Search for the cell housing the specified text and yield its (x, y) center coordinate. 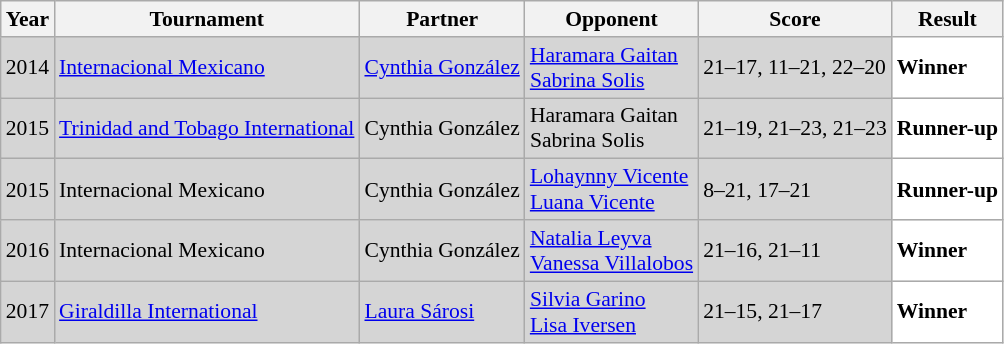
2017 (28, 312)
Year (28, 19)
Partner (442, 19)
2014 (28, 68)
21–16, 21–11 (795, 250)
Laura Sárosi (442, 312)
2016 (28, 250)
Giraldilla International (206, 312)
Result (948, 19)
21–19, 21–23, 21–23 (795, 128)
Trinidad and Tobago International (206, 128)
Silvia Garino Lisa Iversen (612, 312)
Lohaynny Vicente Luana Vicente (612, 190)
Natalia Leyva Vanessa Villalobos (612, 250)
8–21, 17–21 (795, 190)
21–17, 11–21, 22–20 (795, 68)
21–15, 21–17 (795, 312)
Opponent (612, 19)
Tournament (206, 19)
Score (795, 19)
